Return [X, Y] of the center of cell containing provided text 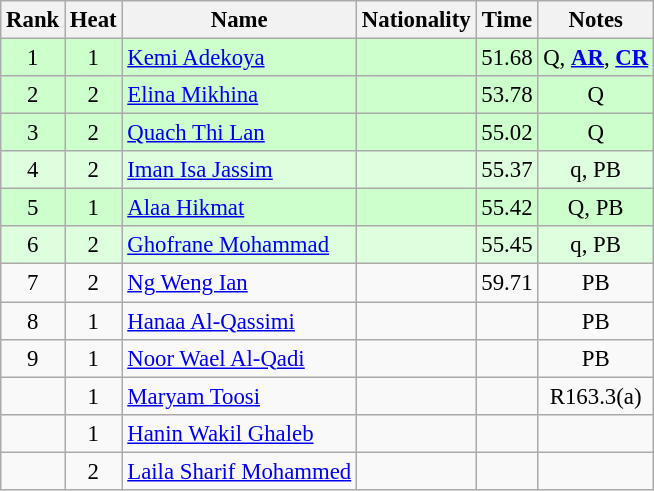
8 [33, 321]
Notes [596, 20]
Laila Sharif Mohammed [240, 471]
7 [33, 283]
Hanaa Al-Qassimi [240, 321]
6 [33, 245]
Heat [94, 20]
Q, AR, CR [596, 58]
Hanin Wakil Ghaleb [240, 433]
Quach Thi Lan [240, 133]
Rank [33, 20]
Noor Wael Al-Qadi [240, 358]
Time [507, 20]
55.45 [507, 245]
Ng Weng Ian [240, 283]
5 [33, 208]
Ghofrane Mohammad [240, 245]
55.42 [507, 208]
4 [33, 170]
Maryam Toosi [240, 396]
53.78 [507, 95]
Q, PB [596, 208]
Alaa Hikmat [240, 208]
Elina Mikhina [240, 95]
55.37 [507, 170]
55.02 [507, 133]
Kemi Adekoya [240, 58]
3 [33, 133]
59.71 [507, 283]
Iman Isa Jassim [240, 170]
51.68 [507, 58]
Name [240, 20]
Nationality [416, 20]
R163.3(a) [596, 396]
9 [33, 358]
